Find where the given text appears and provide that cell's center as (x, y) coordinate. 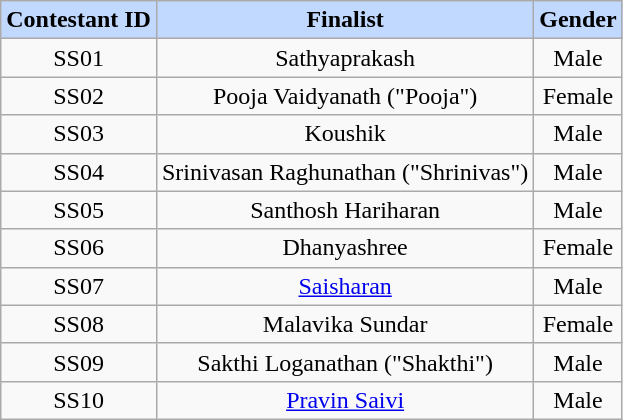
SS04 (79, 172)
SS01 (79, 58)
Sathyaprakash (344, 58)
SS08 (79, 324)
SS06 (79, 248)
SS09 (79, 362)
SS10 (79, 400)
Gender (578, 20)
SS07 (79, 286)
Saisharan (344, 286)
SS02 (79, 96)
Malavika Sundar (344, 324)
Dhanyashree (344, 248)
SS03 (79, 134)
Srinivasan Raghunathan ("Shrinivas") (344, 172)
Santhosh Hariharan (344, 210)
Contestant ID (79, 20)
Finalist (344, 20)
Koushik (344, 134)
Pravin Saivi (344, 400)
SS05 (79, 210)
Pooja Vaidyanath ("Pooja") (344, 96)
Sakthi Loganathan ("Shakthi") (344, 362)
